Find where the given text appears and provide that cell's center as [x, y] coordinate. 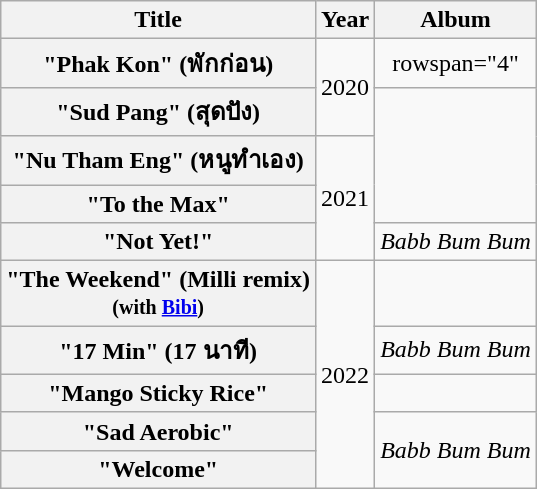
"Welcome" [158, 469]
Album [456, 20]
"The Weekend" (Milli remix)(with Bibi) [158, 294]
Title [158, 20]
"17 Min" (17 นาที) [158, 350]
2022 [346, 375]
"Sud Pang" (สุดปัง) [158, 112]
"Mango Sticky Rice" [158, 393]
"Sad Aerobic" [158, 431]
2020 [346, 88]
"Not Yet!" [158, 242]
"Nu Tham Eng" (หนูทำเอง) [158, 160]
rowspan="4" [456, 64]
"Phak Kon" (พักก่อน) [158, 64]
Year [346, 20]
2021 [346, 198]
"To the Max" [158, 203]
